Find where the given text appears and provide that cell's center as (x, y) coordinate. 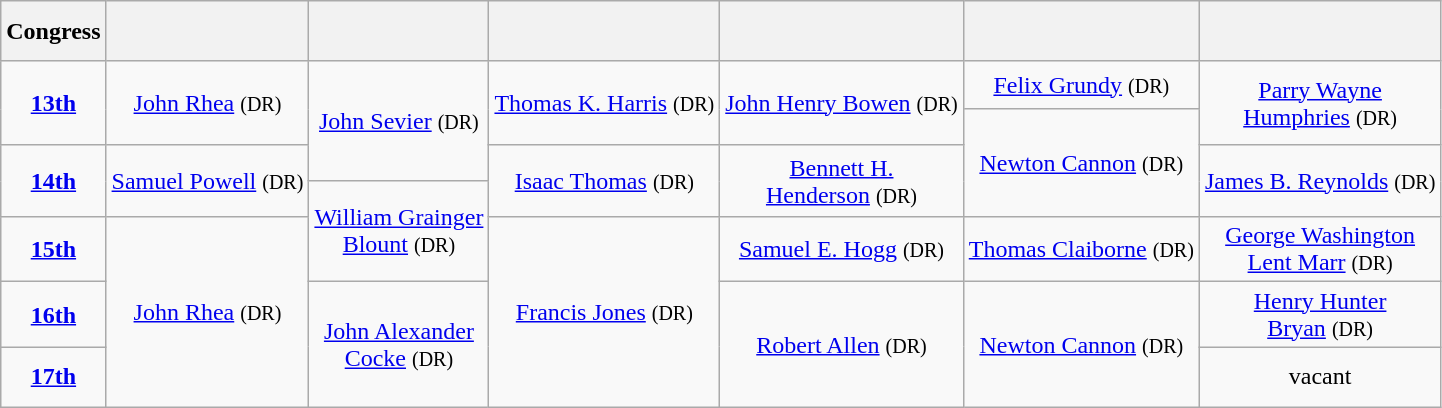
Robert Allen (DR) (842, 344)
Bennett H.Henderson (DR) (842, 181)
Francis Jones (DR) (604, 312)
Thomas Claiborne (DR) (1081, 250)
George WashingtonLent Marr (DR) (1320, 250)
Samuel E. Hogg (DR) (842, 250)
15th (54, 250)
John Henry Bowen (DR) (842, 103)
Congress (54, 31)
16th (54, 314)
17th (54, 377)
Samuel Powell (DR) (208, 181)
James B. Reynolds (DR) (1320, 181)
William GraingerBlount (DR) (399, 232)
Parry WayneHumphries (DR) (1320, 103)
14th (54, 181)
vacant (1320, 377)
John AlexanderCocke (DR) (399, 344)
13th (54, 103)
Thomas K. Harris (DR) (604, 103)
John Sevier (DR) (399, 121)
Henry HunterBryan (DR) (1320, 314)
Felix Grundy (DR) (1081, 85)
Isaac Thomas (DR) (604, 181)
